Output the [X, Y] coordinate of the center of the cell containing the given text.  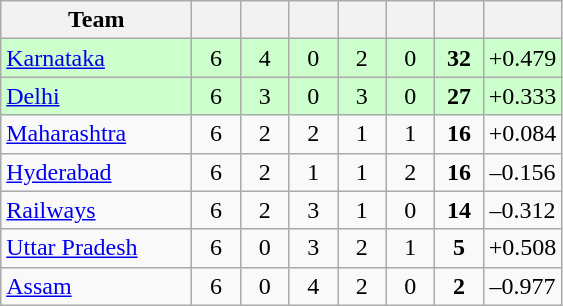
27 [460, 96]
–0.156 [522, 172]
5 [460, 248]
+0.084 [522, 134]
Railways [96, 210]
Team [96, 20]
Assam [96, 286]
+0.508 [522, 248]
+0.479 [522, 58]
Hyderabad [96, 172]
+0.333 [522, 96]
–0.977 [522, 286]
Uttar Pradesh [96, 248]
–0.312 [522, 210]
14 [460, 210]
Karnataka [96, 58]
32 [460, 58]
Delhi [96, 96]
Maharashtra [96, 134]
